Return the [X, Y] coordinate for the center point of the cell that contains the specified text.  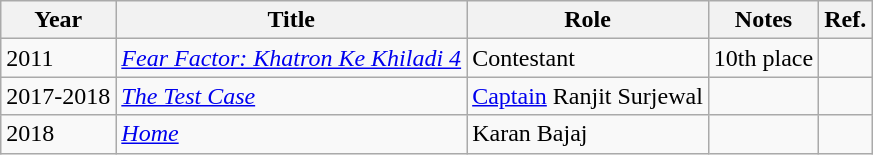
2011 [58, 58]
Year [58, 20]
The Test Case [292, 96]
Contestant [588, 58]
Role [588, 20]
10th place [763, 58]
Fear Factor: Khatron Ke Khiladi 4 [292, 58]
Title [292, 20]
2018 [58, 134]
Notes [763, 20]
2017-2018 [58, 96]
Captain Ranjit Surjewal [588, 96]
Home [292, 134]
Ref. [846, 20]
Karan Bajaj [588, 134]
